Return [X, Y] of the center of cell containing provided text 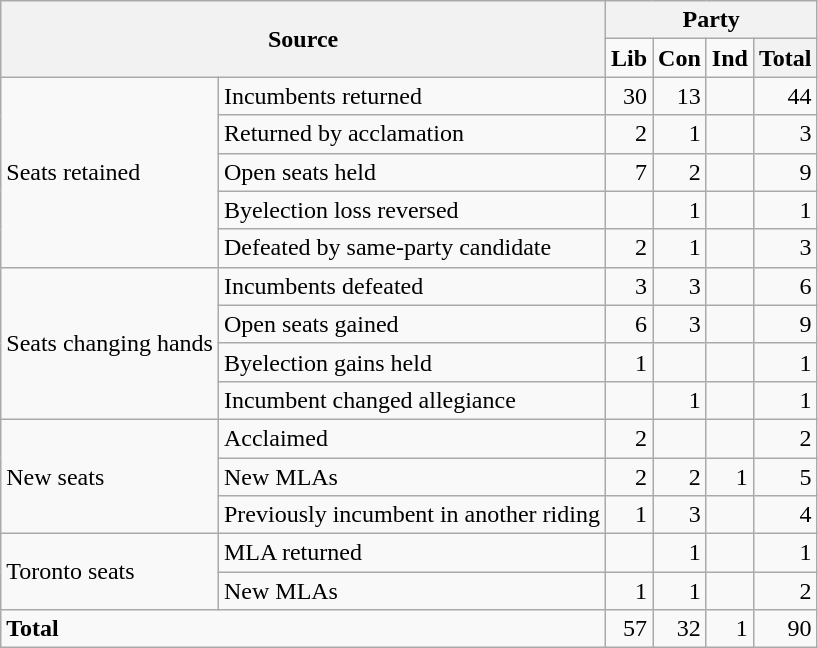
57 [628, 629]
44 [785, 96]
Source [304, 39]
90 [785, 629]
Lib [628, 58]
Seats retained [110, 172]
7 [628, 172]
Incumbents defeated [412, 286]
Byelection loss reversed [412, 210]
Byelection gains held [412, 362]
MLA returned [412, 553]
Seats changing hands [110, 343]
Defeated by same-party candidate [412, 248]
5 [785, 477]
Incumbent changed allegiance [412, 400]
Previously incumbent in another riding [412, 515]
Toronto seats [110, 572]
30 [628, 96]
4 [785, 515]
Incumbents returned [412, 96]
Returned by acclamation [412, 134]
Open seats gained [412, 324]
Ind [730, 58]
Party [710, 20]
Open seats held [412, 172]
32 [680, 629]
New seats [110, 476]
Con [680, 58]
Acclaimed [412, 438]
13 [680, 96]
